Identify which cell holds the provided text, then report its (x, y) central coordinate. 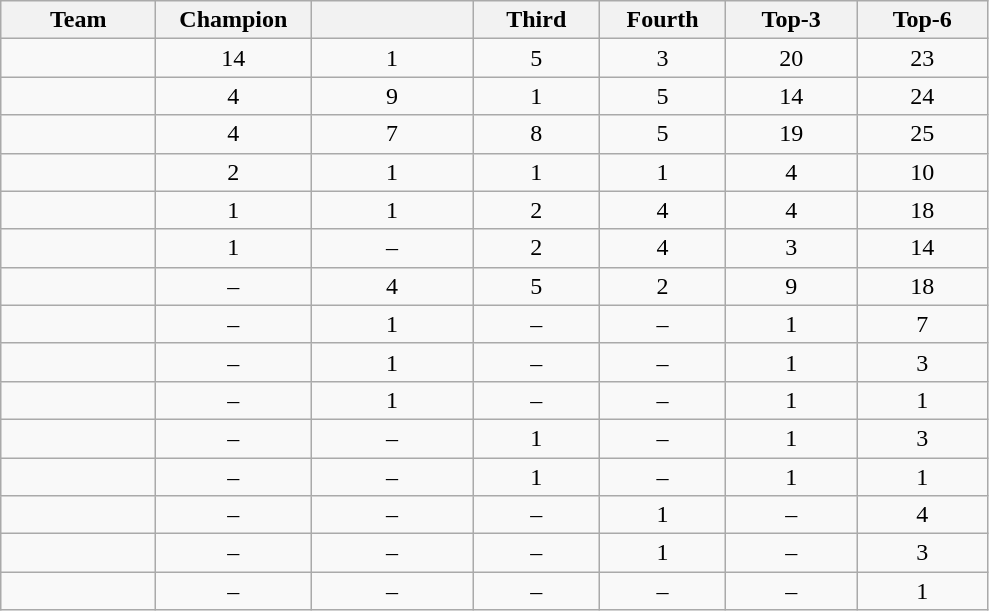
20 (792, 58)
24 (922, 96)
25 (922, 134)
Fourth (662, 20)
Top-6 (922, 20)
8 (536, 134)
10 (922, 172)
23 (922, 58)
Champion (234, 20)
Team (78, 20)
Third (536, 20)
Top-3 (792, 20)
19 (792, 134)
